Capture the cell that displays the provided text and extract its (x, y) central coordinate. 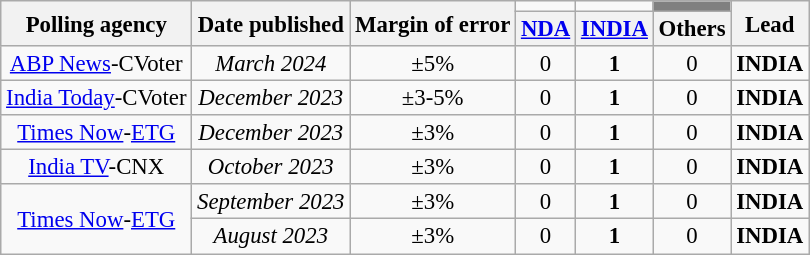
August 2023 (271, 236)
Margin of error (433, 24)
Date published (271, 24)
Polling agency (96, 24)
October 2023 (271, 168)
India Today-CVoter (96, 98)
ABP News-CVoter (96, 64)
Lead (770, 24)
±3-5% (433, 98)
September 2023 (271, 202)
±5% (433, 64)
March 2024 (271, 64)
Others (692, 30)
India TV-CNX (96, 168)
NDA (546, 30)
